Find where the given text appears and provide that cell's center as (x, y) coordinate. 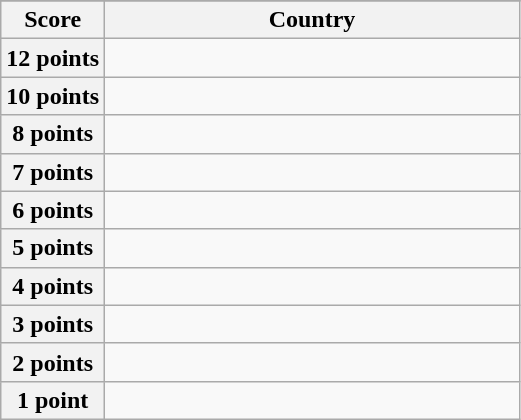
3 points (53, 324)
Score (53, 20)
5 points (53, 248)
2 points (53, 362)
6 points (53, 210)
Country (312, 20)
7 points (53, 172)
10 points (53, 96)
4 points (53, 286)
1 point (53, 400)
8 points (53, 134)
12 points (53, 58)
